Provide the (X, Y) coordinate of the cell's center where the given text is located.  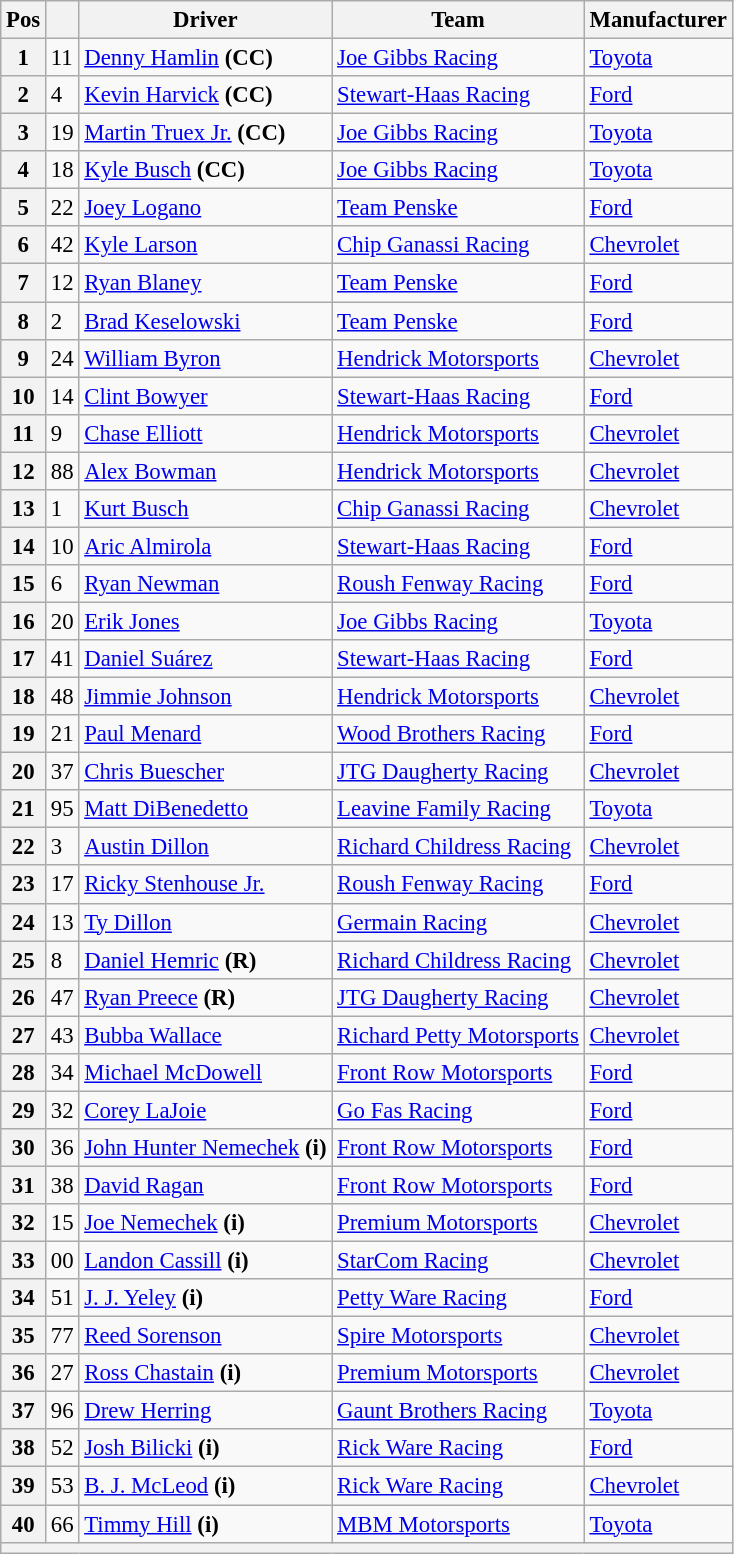
Driver (206, 20)
Richard Petty Motorsports (458, 1035)
35 (24, 1336)
J. J. Yeley (i) (206, 1298)
Reed Sorenson (206, 1336)
29 (24, 1110)
77 (62, 1336)
95 (62, 809)
96 (62, 1411)
52 (62, 1449)
B. J. McLeod (i) (206, 1486)
Matt DiBenedetto (206, 809)
John Hunter Nemechek (i) (206, 1148)
Kevin Harvick (CC) (206, 95)
Ricky Stenhouse Jr. (206, 885)
25 (24, 960)
Martin Truex Jr. (CC) (206, 133)
Ryan Blaney (206, 283)
Daniel Suárez (206, 659)
Pos (24, 20)
Germain Racing (458, 922)
Paul Menard (206, 734)
41 (62, 659)
Erik Jones (206, 621)
Drew Herring (206, 1411)
40 (24, 1524)
Josh Bilicki (i) (206, 1449)
Jimmie Johnson (206, 697)
5 (24, 208)
30 (24, 1148)
Landon Cassill (i) (206, 1261)
47 (62, 997)
Chase Elliott (206, 433)
Petty Ware Racing (458, 1298)
Ryan Newman (206, 584)
Leavine Family Racing (458, 809)
33 (24, 1261)
Joey Logano (206, 208)
53 (62, 1486)
16 (24, 621)
43 (62, 1035)
Ryan Preece (R) (206, 997)
William Byron (206, 358)
David Ragan (206, 1185)
Ty Dillon (206, 922)
28 (24, 1073)
Ross Chastain (i) (206, 1373)
Joe Nemechek (i) (206, 1223)
Wood Brothers Racing (458, 734)
Corey LaJoie (206, 1110)
48 (62, 697)
Daniel Hemric (R) (206, 960)
31 (24, 1185)
Spire Motorsports (458, 1336)
39 (24, 1486)
MBM Motorsports (458, 1524)
26 (24, 997)
Team (458, 20)
66 (62, 1524)
7 (24, 283)
Kurt Busch (206, 509)
23 (24, 885)
Kyle Busch (CC) (206, 170)
Brad Keselowski (206, 321)
Bubba Wallace (206, 1035)
StarCom Racing (458, 1261)
Austin Dillon (206, 847)
Kyle Larson (206, 245)
Manufacturer (658, 20)
51 (62, 1298)
Michael McDowell (206, 1073)
Timmy Hill (i) (206, 1524)
Gaunt Brothers Racing (458, 1411)
Clint Bowyer (206, 396)
Aric Almirola (206, 546)
42 (62, 245)
Go Fas Racing (458, 1110)
Denny Hamlin (CC) (206, 58)
Chris Buescher (206, 772)
00 (62, 1261)
88 (62, 471)
Alex Bowman (206, 471)
